Output the (X, Y) coordinate of the center of the cell containing the given text.  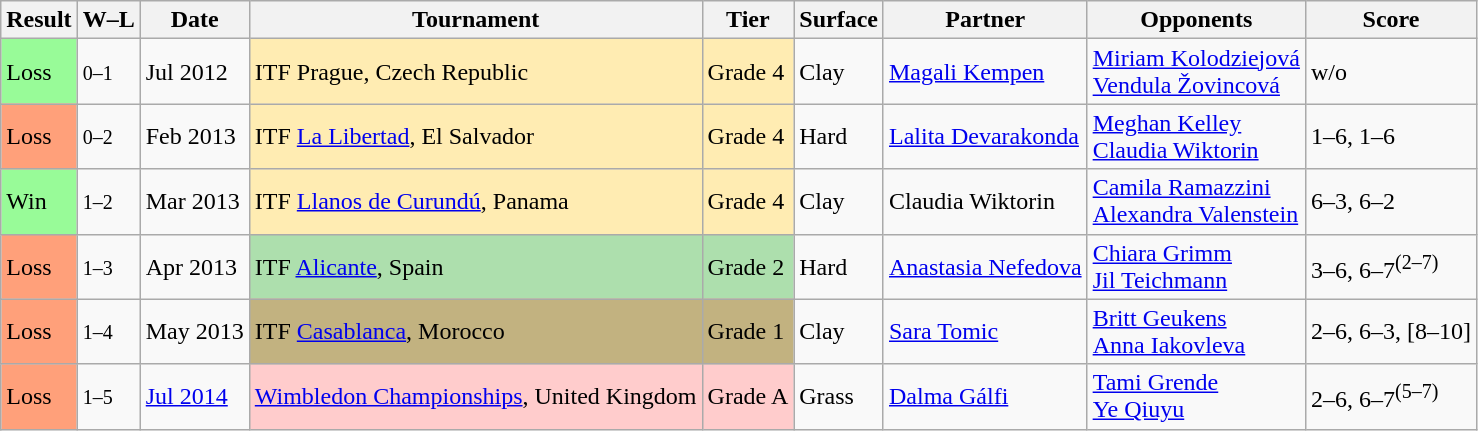
Opponents (1196, 20)
Magali Kempen (985, 72)
Date (194, 20)
w/o (1390, 72)
ITF Prague, Czech Republic (476, 72)
Jul 2012 (194, 72)
Grade 2 (748, 266)
1–3 (108, 266)
May 2013 (194, 332)
Partner (985, 20)
Claudia Wiktorin (985, 202)
Miriam Kolodziejová Vendula Žovincová (1196, 72)
Chiara Grimm Jil Teichmann (1196, 266)
ITF Llanos de Curundú, Panama (476, 202)
Win (39, 202)
ITF La Libertad, El Salvador (476, 136)
W–L (108, 20)
ITF Alicante, Spain (476, 266)
Feb 2013 (194, 136)
Dalma Gálfi (985, 396)
Surface (839, 20)
1–2 (108, 202)
Apr 2013 (194, 266)
Grade 1 (748, 332)
Camila Ramazzini Alexandra Valenstein (1196, 202)
0–1 (108, 72)
Tournament (476, 20)
6–3, 6–2 (1390, 202)
1–5 (108, 396)
2–6, 6–3, [8–10] (1390, 332)
Lalita Devarakonda (985, 136)
Meghan Kelley Claudia Wiktorin (1196, 136)
Wimbledon Championships, United Kingdom (476, 396)
Mar 2013 (194, 202)
ITF Casablanca, Morocco (476, 332)
Grass (839, 396)
1–4 (108, 332)
2–6, 6–7(5–7) (1390, 396)
Score (1390, 20)
1–6, 1–6 (1390, 136)
Jul 2014 (194, 396)
Sara Tomic (985, 332)
3–6, 6–7(2–7) (1390, 266)
0–2 (108, 136)
Anastasia Nefedova (985, 266)
Result (39, 20)
Britt Geukens Anna Iakovleva (1196, 332)
Grade A (748, 396)
Tami Grende Ye Qiuyu (1196, 396)
Tier (748, 20)
